From the cell containing the given text, extract its center point as [X, Y] coordinate. 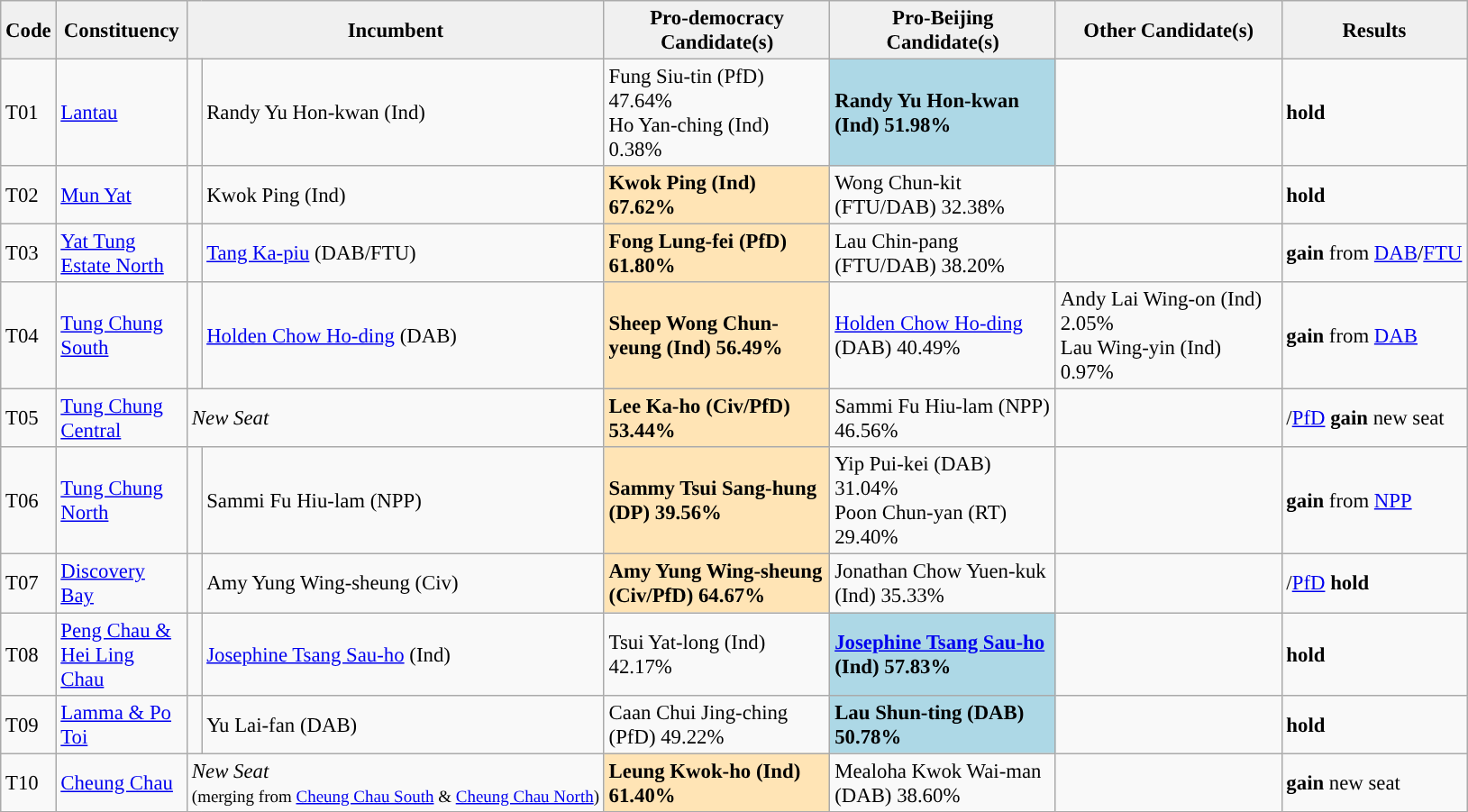
Amy Yung Wing-sheung (Civ/PfD) 64.67% [717, 584]
T07 [29, 584]
Holden Chow Ho-ding (DAB) [403, 335]
Code [29, 31]
Lamma & Po Toi [122, 725]
T01 [29, 114]
gain from DAB [1374, 335]
Josephine Tsang Sau-ho (Ind) 57.83% [943, 654]
Tung Chung Central [122, 418]
T02 [29, 195]
Tsui Yat-long (Ind) 42.17% [717, 654]
T05 [29, 418]
Kwok Ping (Ind) [403, 195]
Sammi Fu Hiu-lam (NPP) [403, 501]
gain from DAB/FTU [1374, 254]
Mealoha Kwok Wai-man (DAB) 38.60% [943, 782]
Peng Chau & Hei Ling Chau [122, 654]
T10 [29, 782]
Discovery Bay [122, 584]
Tung Chung North [122, 501]
Randy Yu Hon-kwan (Ind) [403, 114]
Lau Chin-pang (FTU/DAB) 38.20% [943, 254]
Tung Chung South [122, 335]
T06 [29, 501]
Randy Yu Hon-kwan (Ind) 51.98% [943, 114]
New Seat [397, 418]
/PfD gain new seat [1374, 418]
Yat Tung Estate North [122, 254]
Lantau [122, 114]
T04 [29, 335]
Constituency [122, 31]
Jonathan Chow Yuen-kuk (Ind) 35.33% [943, 584]
Sheep Wong Chun-yeung (Ind) 56.49% [717, 335]
T03 [29, 254]
Other Candidate(s) [1168, 31]
Holden Chow Ho-ding (DAB) 40.49% [943, 335]
Sammy Tsui Sang-hung (DP) 39.56% [717, 501]
Pro-democracy Candidate(s) [717, 31]
Pro-Beijing Candidate(s) [943, 31]
New Seat(merging from Cheung Chau South & Cheung Chau North) [397, 782]
Wong Chun-kit (FTU/DAB) 32.38% [943, 195]
Sammi Fu Hiu-lam (NPP) 46.56% [943, 418]
gain new seat [1374, 782]
Fung Siu-tin (PfD) 47.64%Ho Yan-ching (Ind) 0.38% [717, 114]
Yu Lai-fan (DAB) [403, 725]
Fong Lung-fei (PfD) 61.80% [717, 254]
Amy Yung Wing-sheung (Civ) [403, 584]
Josephine Tsang Sau-ho (Ind) [403, 654]
T08 [29, 654]
Results [1374, 31]
T09 [29, 725]
Tang Ka-piu (DAB/FTU) [403, 254]
Yip Pui-kei (DAB) 31.04%Poon Chun-yan (RT) 29.40% [943, 501]
/PfD hold [1374, 584]
Lau Shun-ting (DAB) 50.78% [943, 725]
Andy Lai Wing-on (Ind) 2.05%Lau Wing-yin (Ind) 0.97% [1168, 335]
Incumbent [397, 31]
Caan Chui Jing-ching (PfD) 49.22% [717, 725]
gain from NPP [1374, 501]
Lee Ka-ho (Civ/PfD) 53.44% [717, 418]
Mun Yat [122, 195]
Kwok Ping (Ind) 67.62% [717, 195]
Leung Kwok-ho (Ind) 61.40% [717, 782]
Cheung Chau [122, 782]
